Determine the (X, Y) coordinate at the center of the cell enclosing the given text.  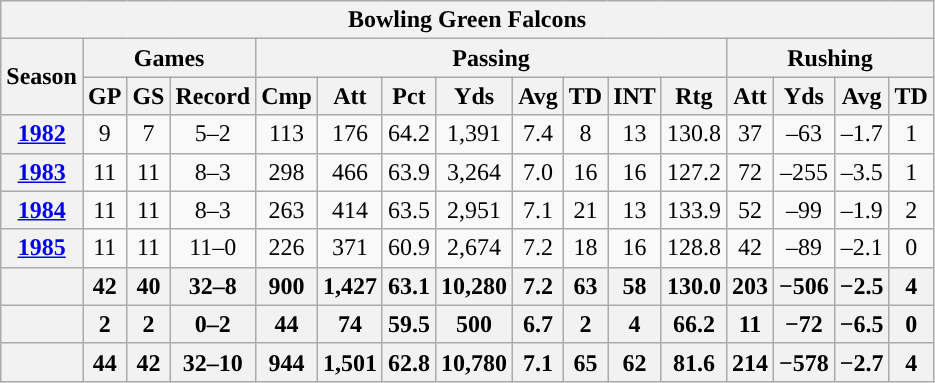
11–0 (213, 248)
176 (350, 134)
−72 (804, 324)
64.2 (408, 134)
–2.1 (862, 248)
40 (148, 286)
0–2 (213, 324)
8 (585, 134)
414 (350, 210)
Cmp (287, 96)
3,264 (474, 172)
7.4 (538, 134)
Passing (492, 58)
2,674 (474, 248)
Bowling Green Falcons (468, 20)
371 (350, 248)
–1.7 (862, 134)
500 (474, 324)
298 (287, 172)
65 (585, 362)
9 (104, 134)
–99 (804, 210)
63 (585, 286)
Rtg (694, 96)
63.9 (408, 172)
–89 (804, 248)
62 (635, 362)
59.5 (408, 324)
–1.9 (862, 210)
Season (42, 77)
128.8 (694, 248)
63.1 (408, 286)
10,780 (474, 362)
74 (350, 324)
−506 (804, 286)
Record (213, 96)
−578 (804, 362)
18 (585, 248)
–3.5 (862, 172)
72 (750, 172)
GS (148, 96)
66.2 (694, 324)
32–10 (213, 362)
81.6 (694, 362)
Games (168, 58)
2,951 (474, 210)
5–2 (213, 134)
37 (750, 134)
1982 (42, 134)
Pct (408, 96)
63.5 (408, 210)
−2.7 (862, 362)
10,280 (474, 286)
−2.5 (862, 286)
62.8 (408, 362)
263 (287, 210)
127.2 (694, 172)
1984 (42, 210)
113 (287, 134)
226 (287, 248)
1983 (42, 172)
944 (287, 362)
−6.5 (862, 324)
–63 (804, 134)
214 (750, 362)
466 (350, 172)
133.9 (694, 210)
6.7 (538, 324)
1,501 (350, 362)
130.0 (694, 286)
58 (635, 286)
60.9 (408, 248)
7.0 (538, 172)
1,391 (474, 134)
GP (104, 96)
52 (750, 210)
900 (287, 286)
7 (148, 134)
1985 (42, 248)
Rushing (830, 58)
130.8 (694, 134)
21 (585, 210)
32–8 (213, 286)
1,427 (350, 286)
INT (635, 96)
–255 (804, 172)
203 (750, 286)
